Identify which cell holds the provided text, then report its (X, Y) central coordinate. 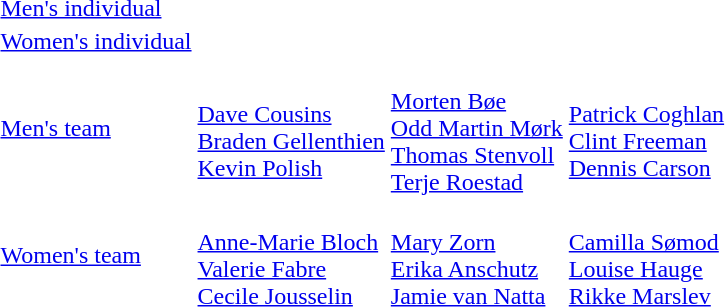
Patrick Coghlan Clint Freeman Dennis Carson (646, 128)
Dave Cousins Braden Gellenthien Kevin Polish (291, 128)
Morten Bøe Odd Martin Mørk Thomas Stenvoll Terje Roestad (476, 128)
